Find where the given text appears and provide that cell's center as (x, y) coordinate. 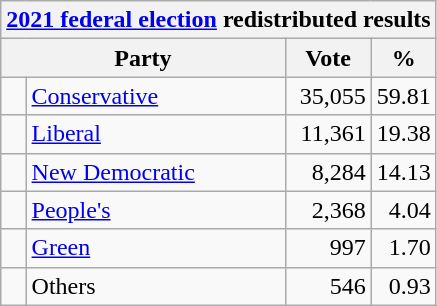
4.04 (404, 210)
59.81 (404, 96)
19.38 (404, 134)
% (404, 58)
Vote (328, 58)
People's (156, 210)
2,368 (328, 210)
New Democratic (156, 172)
11,361 (328, 134)
35,055 (328, 96)
Party (143, 58)
1.70 (404, 248)
2021 federal election redistributed results (218, 20)
0.93 (404, 286)
997 (328, 248)
Green (156, 248)
Others (156, 286)
546 (328, 286)
14.13 (404, 172)
8,284 (328, 172)
Liberal (156, 134)
Conservative (156, 96)
